Identify which cell holds the provided text, then report its (x, y) central coordinate. 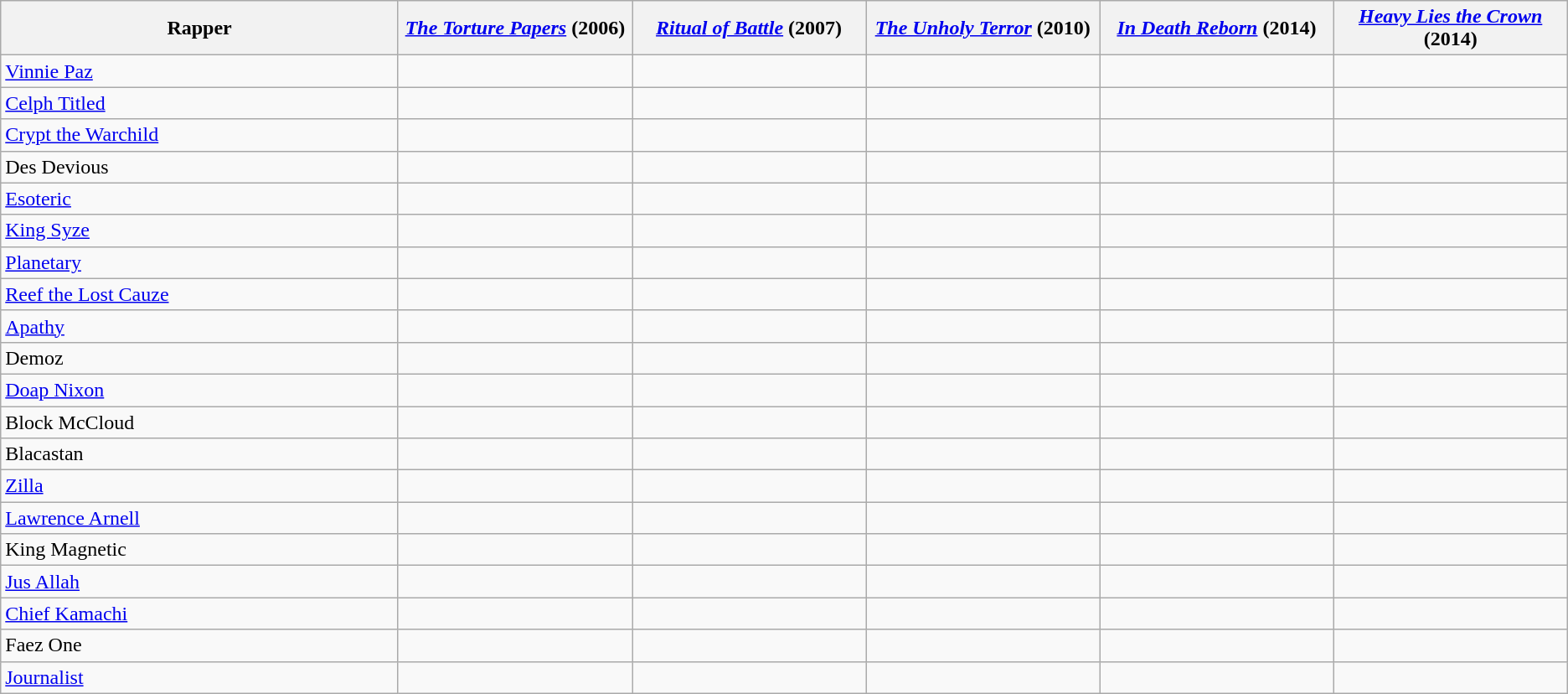
Celph Titled (199, 103)
Blacastan (199, 454)
Heavy Lies the Crown (2014) (1451, 28)
Chief Kamachi (199, 614)
Reef the Lost Cauze (199, 294)
Block McCloud (199, 422)
Lawrence Arnell (199, 518)
The Torture Papers (2006) (514, 28)
Jus Allah (199, 582)
Planetary (199, 262)
Esoteric (199, 199)
Demoz (199, 358)
Faez One (199, 645)
Doap Nixon (199, 390)
Vinnie Paz (199, 71)
In Death Reborn (2014) (1216, 28)
Zilla (199, 486)
Ritual of Battle (2007) (749, 28)
Crypt the Warchild (199, 135)
Des Devious (199, 167)
Journalist (199, 677)
King Magnetic (199, 550)
The Unholy Terror (2010) (983, 28)
Rapper (199, 28)
King Syze (199, 230)
Apathy (199, 326)
